Provide the (X, Y) coordinate of the cell's center where the given text is located.  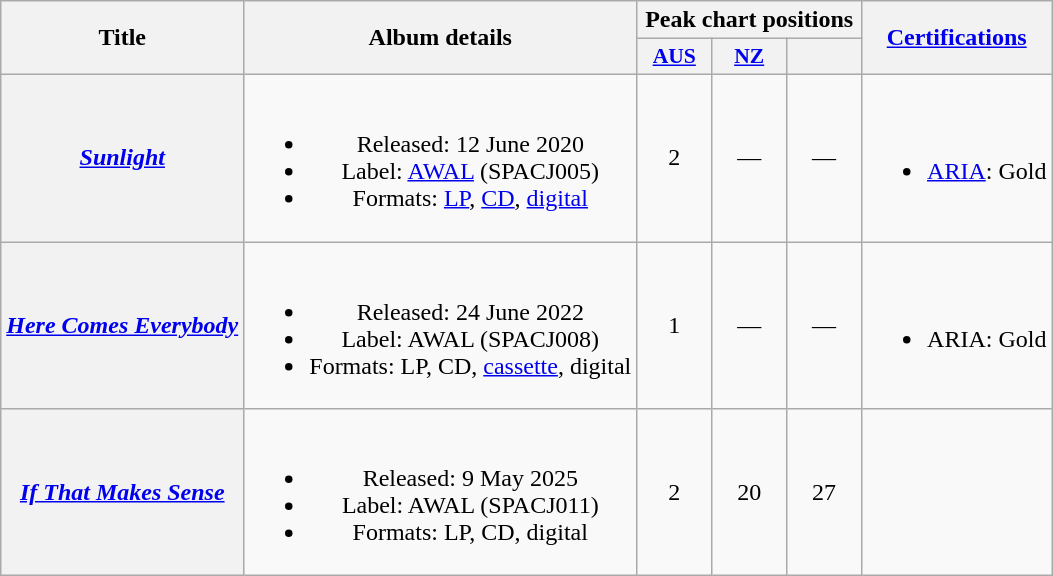
If That Makes Sense (122, 492)
NZ (750, 57)
AUS (674, 57)
Here Comes Everybody (122, 326)
Released: 9 May 2025Label: AWAL (SPACJ011)Formats: LP, CD, digital (440, 492)
Released: 12 June 2020Label: AWAL (SPACJ005)Formats: LP, CD, digital (440, 158)
Sunlight (122, 158)
27 (824, 492)
20 (750, 492)
Album details (440, 38)
Peak chart positions (750, 20)
1 (674, 326)
Title (122, 38)
Certifications (957, 38)
Released: 24 June 2022Label: AWAL (SPACJ008)Formats: LP, CD, cassette, digital (440, 326)
